Locate the cell with the specified text and output its [X, Y] center coordinate. 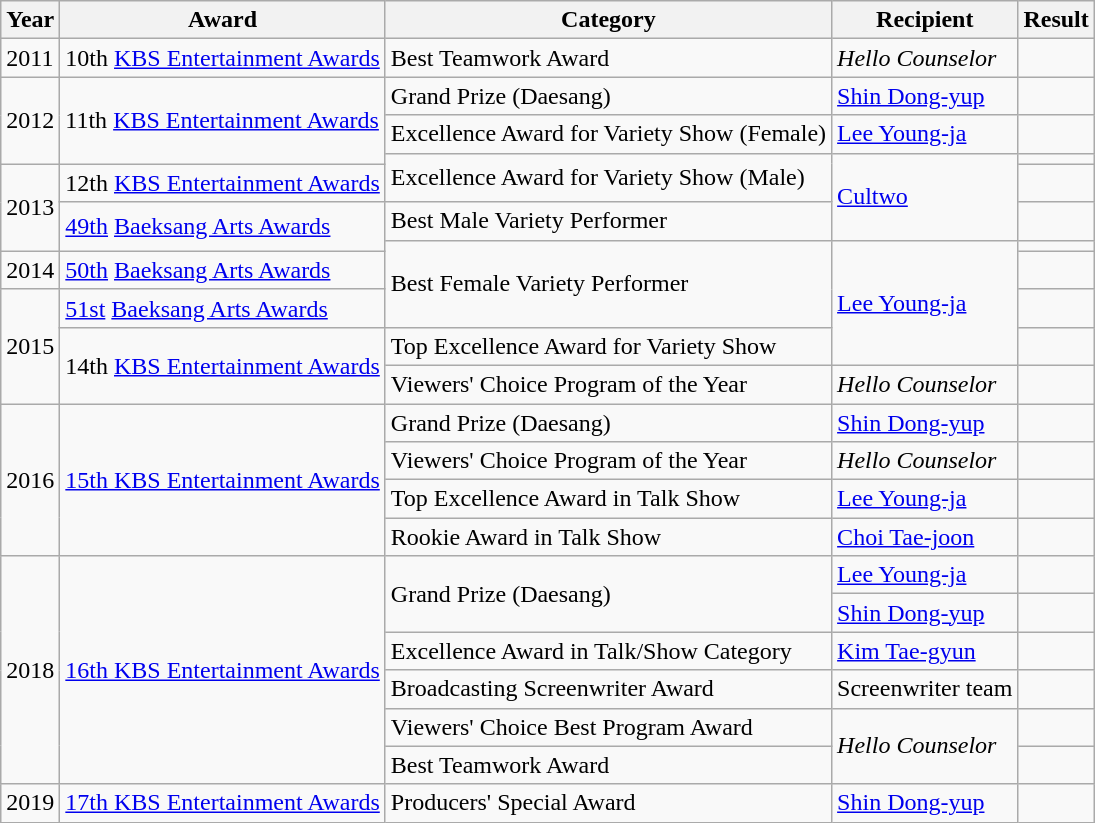
2012 [30, 120]
Top Excellence Award in Talk Show [608, 499]
51st Baeksang Arts Awards [223, 308]
2013 [30, 208]
16th KBS Entertainment Awards [223, 670]
Recipient [925, 20]
12th KBS Entertainment Awards [223, 183]
2014 [30, 270]
2011 [30, 58]
Excellence Award for Variety Show (Male) [608, 178]
Producers' Special Award [608, 803]
Screenwriter team [925, 689]
Cultwo [925, 196]
2015 [30, 346]
2018 [30, 670]
50th Baeksang Arts Awards [223, 270]
Best Male Variety Performer [608, 221]
Top Excellence Award for Variety Show [608, 346]
17th KBS Entertainment Awards [223, 803]
Viewers' Choice Best Program Award [608, 727]
14th KBS Entertainment Awards [223, 365]
10th KBS Entertainment Awards [223, 58]
11th KBS Entertainment Awards [223, 120]
Kim Tae-gyun [925, 651]
15th KBS Entertainment Awards [223, 480]
Best Female Variety Performer [608, 284]
Category [608, 20]
Excellence Award in Talk/Show Category [608, 651]
2016 [30, 480]
Result [1056, 20]
Year [30, 20]
Award [223, 20]
Choi Tae-joon [925, 537]
Excellence Award for Variety Show (Female) [608, 134]
Rookie Award in Talk Show [608, 537]
49th Baeksang Arts Awards [223, 226]
2019 [30, 803]
Broadcasting Screenwriter Award [608, 689]
